Determine the (x, y) coordinate at the center of the cell enclosing the given text.  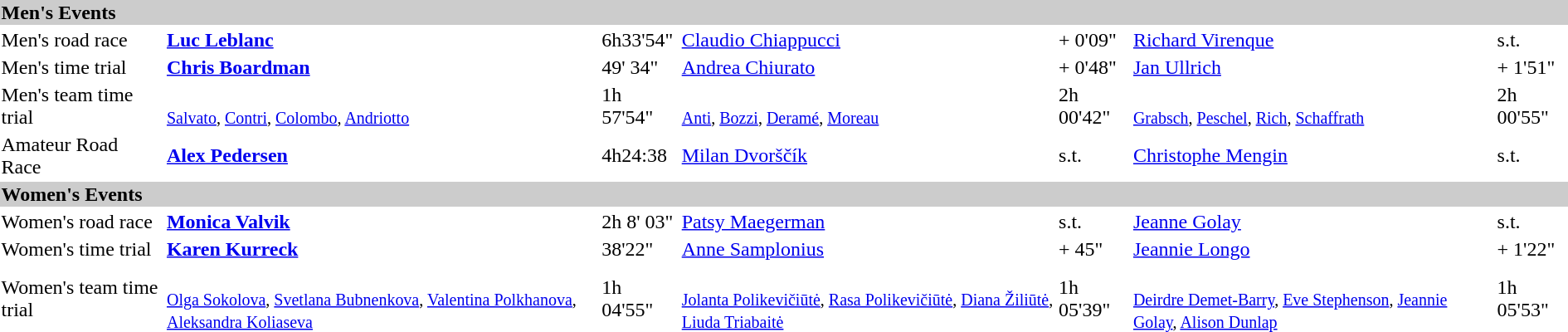
Salvato, Contri, Colombo, Andriotto (382, 106)
Luc Leblanc (382, 40)
2h 00'42" (1093, 106)
Men's time trial (81, 67)
+ 1'51" (1531, 67)
Women's time trial (81, 249)
Grabsch, Peschel, Rich, Schaffrath (1312, 106)
Women's Events (784, 194)
Alex Pedersen (382, 156)
Monica Valvik (382, 222)
1h 57'54" (639, 106)
Jan Ullrich (1312, 67)
2h 8' 03" (639, 222)
Men's road race (81, 40)
Men's Events (784, 12)
38'22" (639, 249)
2h 00'55" (1531, 106)
Anti, Bozzi, Deramé, Moreau (868, 106)
+ 0'09" (1093, 40)
Christophe Mengin (1312, 156)
6h33'54" (639, 40)
Amateur Road Race (81, 156)
Richard Virenque (1312, 40)
Men's team time trial (81, 106)
+ 45" (1093, 249)
Milan Dvorščík (868, 156)
Jeannie Longo (1312, 249)
+ 1'22" (1531, 249)
Women's road race (81, 222)
Anne Samplonius (868, 249)
49' 34" (639, 67)
Jeanne Golay (1312, 222)
Claudio Chiappucci (868, 40)
Chris Boardman (382, 67)
4h24:38 (639, 156)
Andrea Chiurato (868, 67)
+ 0'48" (1093, 67)
Patsy Maegerman (868, 222)
Karen Kurreck (382, 249)
